Output the [X, Y] coordinate of the center of the cell containing the given text.  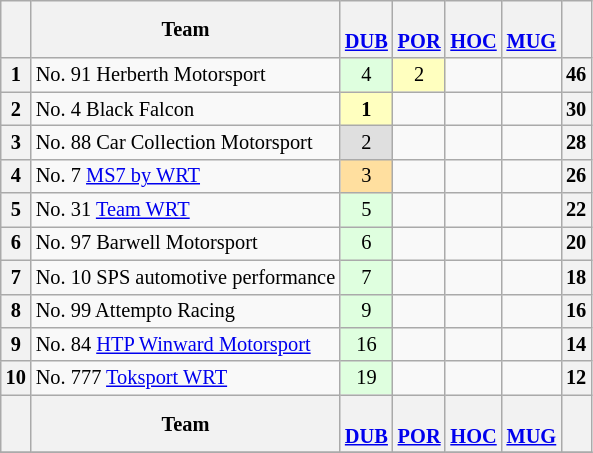
30 [576, 109]
12 [576, 378]
No. 31 Team WRT [186, 210]
No. 97 Barwell Motorsport [186, 243]
8 [16, 311]
28 [576, 142]
26 [576, 176]
No. 7 MS7 by WRT [186, 176]
No. 4 Black Falcon [186, 109]
No. 84 HTP Winward Motorsport [186, 344]
46 [576, 75]
No. 88 Car Collection Motorsport [186, 142]
No. 99 Attempto Racing [186, 311]
20 [576, 243]
No. 10 SPS automotive performance [186, 277]
14 [576, 344]
10 [16, 378]
18 [576, 277]
No. 777 Toksport WRT [186, 378]
19 [366, 378]
22 [576, 210]
No. 91 Herberth Motorsport [186, 75]
